Search for the cell housing the specified text and yield its (X, Y) center coordinate. 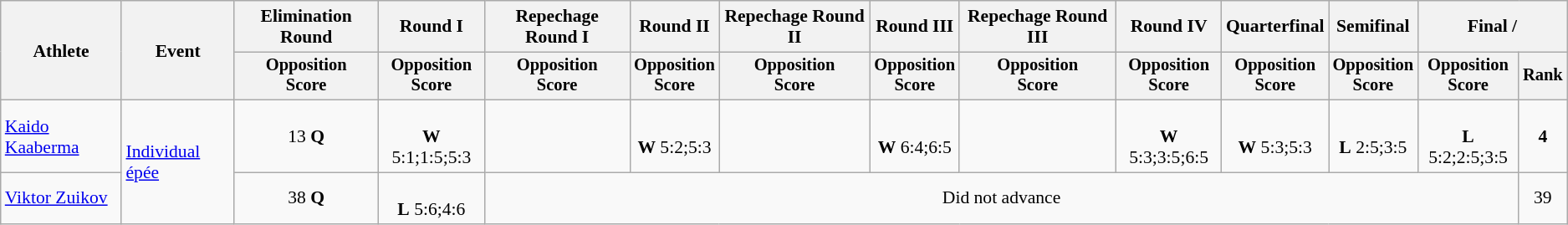
Quarterfinal (1275, 27)
Round II (674, 27)
W 5:2;5:3 (674, 137)
Did not advance (1002, 199)
Repechage Round III (1037, 27)
L 2:5;3:5 (1373, 137)
Repechage Round II (794, 27)
L 5:6;4:6 (432, 199)
Rank (1543, 76)
Kaido Kaaberma (62, 137)
Individual épée (177, 162)
Repechage Round I (557, 27)
4 (1543, 137)
Round I (432, 27)
Round III (915, 27)
38 Q (306, 199)
Viktor Zuikov (62, 199)
W 6:4;6:5 (915, 137)
W 5:3;5:3 (1275, 137)
W 5:1;1:5;5:3 (432, 137)
Elimination Round (306, 27)
W 5:3;3:5;6:5 (1169, 137)
Event (177, 50)
39 (1543, 199)
Semifinal (1373, 27)
Final / (1492, 27)
L 5:2;2:5;3:5 (1468, 137)
Athlete (62, 50)
Round IV (1169, 27)
13 Q (306, 137)
